Detect which cell encompasses the target text, then output its [X, Y] center coordinate. 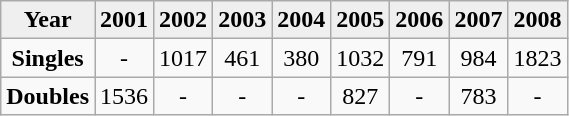
783 [478, 96]
1536 [124, 96]
2008 [538, 20]
380 [302, 58]
2006 [420, 20]
984 [478, 58]
Singles [48, 58]
2003 [242, 20]
2007 [478, 20]
2002 [184, 20]
2004 [302, 20]
Year [48, 20]
1032 [360, 58]
1823 [538, 58]
2005 [360, 20]
791 [420, 58]
461 [242, 58]
Doubles [48, 96]
2001 [124, 20]
827 [360, 96]
1017 [184, 58]
